Locate the cell with the specified text and output its (x, y) center coordinate. 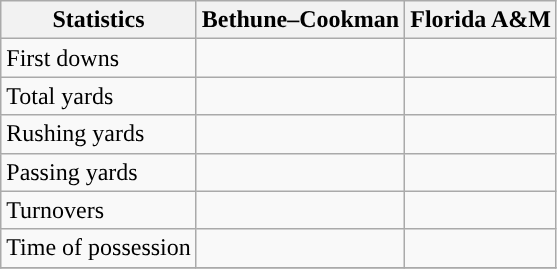
Time of possession (99, 248)
Bethune–Cookman (300, 20)
Rushing yards (99, 134)
First downs (99, 58)
Statistics (99, 20)
Total yards (99, 96)
Turnovers (99, 210)
Florida A&M (481, 20)
Passing yards (99, 172)
